Return the (x, y) coordinate for the center point of the cell that contains the specified text.  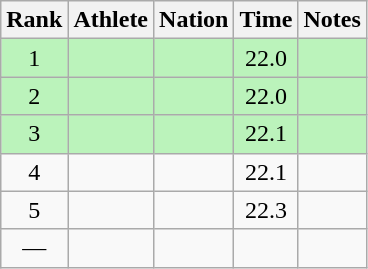
4 (34, 172)
22.3 (266, 210)
1 (34, 58)
2 (34, 96)
5 (34, 210)
Rank (34, 20)
3 (34, 134)
Time (266, 20)
— (34, 248)
Athlete (111, 20)
Notes (332, 20)
Nation (194, 20)
